Detect which cell encompasses the target text, then output its [X, Y] center coordinate. 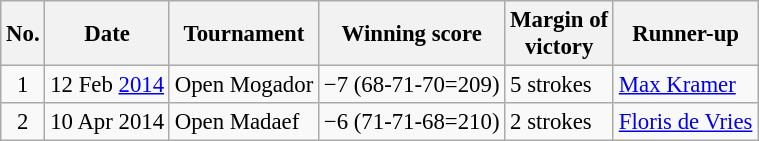
Margin ofvictory [560, 34]
Open Mogador [244, 85]
12 Feb 2014 [107, 85]
10 Apr 2014 [107, 122]
5 strokes [560, 85]
Max Kramer [685, 85]
Open Madaef [244, 122]
2 strokes [560, 122]
Runner-up [685, 34]
−6 (71-71-68=210) [412, 122]
Winning score [412, 34]
1 [23, 85]
No. [23, 34]
Tournament [244, 34]
−7 (68-71-70=209) [412, 85]
Date [107, 34]
2 [23, 122]
Floris de Vries [685, 122]
